Pinpoint the cell where the given text exists, returning its (X, Y) midpoint coordinate. 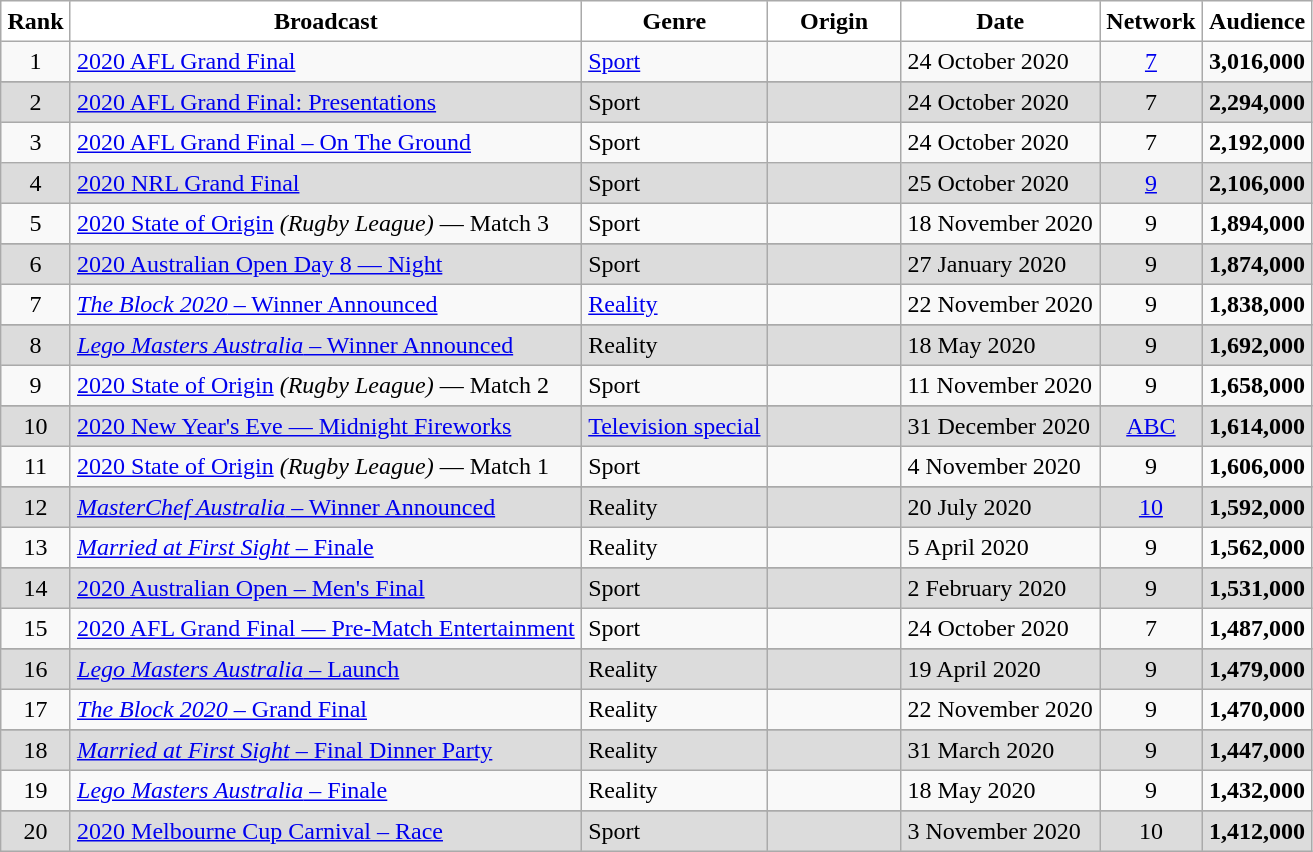
2020 NRL Grand Final (326, 183)
Genre (674, 21)
1,412,000 (1257, 831)
1,838,000 (1257, 304)
2,294,000 (1257, 102)
1,692,000 (1257, 345)
Married at First Sight – Final Dinner Party (326, 750)
2 (36, 102)
18 (36, 750)
Lego Masters Australia – Winner Announced (326, 345)
11 (36, 466)
The Block 2020 – Winner Announced (326, 304)
2,106,000 (1257, 183)
2020 Melbourne Cup Carnival – Race (326, 831)
1,658,000 (1257, 385)
11 November 2020 (1000, 385)
3 November 2020 (1000, 831)
8 (36, 345)
15 (36, 628)
Lego Masters Australia – Launch (326, 669)
2020 AFL Grand Final: Presentations (326, 102)
1,470,000 (1257, 709)
2,192,000 (1257, 142)
Date (1000, 21)
17 (36, 709)
2020 State of Origin (Rugby League) — Match 2 (326, 385)
1,592,000 (1257, 507)
27 January 2020 (1000, 264)
12 (36, 507)
Rank (36, 21)
2020 Australian Open Day 8 — Night (326, 264)
1,874,000 (1257, 264)
Married at First Sight – Finale (326, 547)
4 November 2020 (1000, 466)
14 (36, 588)
2020 Australian Open – Men's Final (326, 588)
1,614,000 (1257, 426)
1,432,000 (1257, 790)
18 November 2020 (1000, 223)
31 March 2020 (1000, 750)
19 (36, 790)
1 (36, 61)
13 (36, 547)
5 April 2020 (1000, 547)
5 (36, 223)
20 (36, 831)
2020 AFL Grand Final – On The Ground (326, 142)
3 (36, 142)
MasterChef Australia – Winner Announced (326, 507)
19 April 2020 (1000, 669)
2020 New Year's Eve — Midnight Fireworks (326, 426)
3,016,000 (1257, 61)
2020 AFL Grand Final — Pre-Match Entertainment (326, 628)
Network (1152, 21)
ABC (1152, 426)
1,562,000 (1257, 547)
2020 AFL Grand Final (326, 61)
Broadcast (326, 21)
2020 State of Origin (Rugby League) — Match 1 (326, 466)
Audience (1257, 21)
Television special (674, 426)
1,606,000 (1257, 466)
2 February 2020 (1000, 588)
4 (36, 183)
Origin (834, 21)
1,479,000 (1257, 669)
The Block 2020 – Grand Final (326, 709)
1,894,000 (1257, 223)
1,487,000 (1257, 628)
Lego Masters Australia – Finale (326, 790)
20 July 2020 (1000, 507)
1,447,000 (1257, 750)
2020 State of Origin (Rugby League) — Match 3 (326, 223)
25 October 2020 (1000, 183)
6 (36, 264)
1,531,000 (1257, 588)
31 December 2020 (1000, 426)
16 (36, 669)
